Capture the cell that displays the provided text and extract its [x, y] central coordinate. 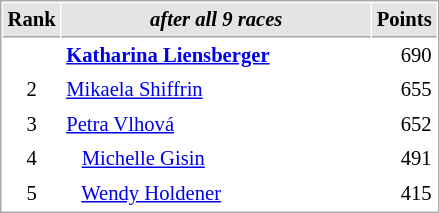
5 [32, 194]
Michelle Gisin [216, 158]
4 [32, 158]
655 [404, 90]
652 [404, 124]
Mikaela Shiffrin [216, 90]
2 [32, 90]
3 [32, 124]
491 [404, 158]
Petra Vlhová [216, 124]
Katharina Liensberger [216, 56]
after all 9 races [216, 20]
Wendy Holdener [216, 194]
Points [404, 20]
690 [404, 56]
415 [404, 194]
Rank [32, 20]
